Pinpoint the cell where the given text exists, returning its [x, y] midpoint coordinate. 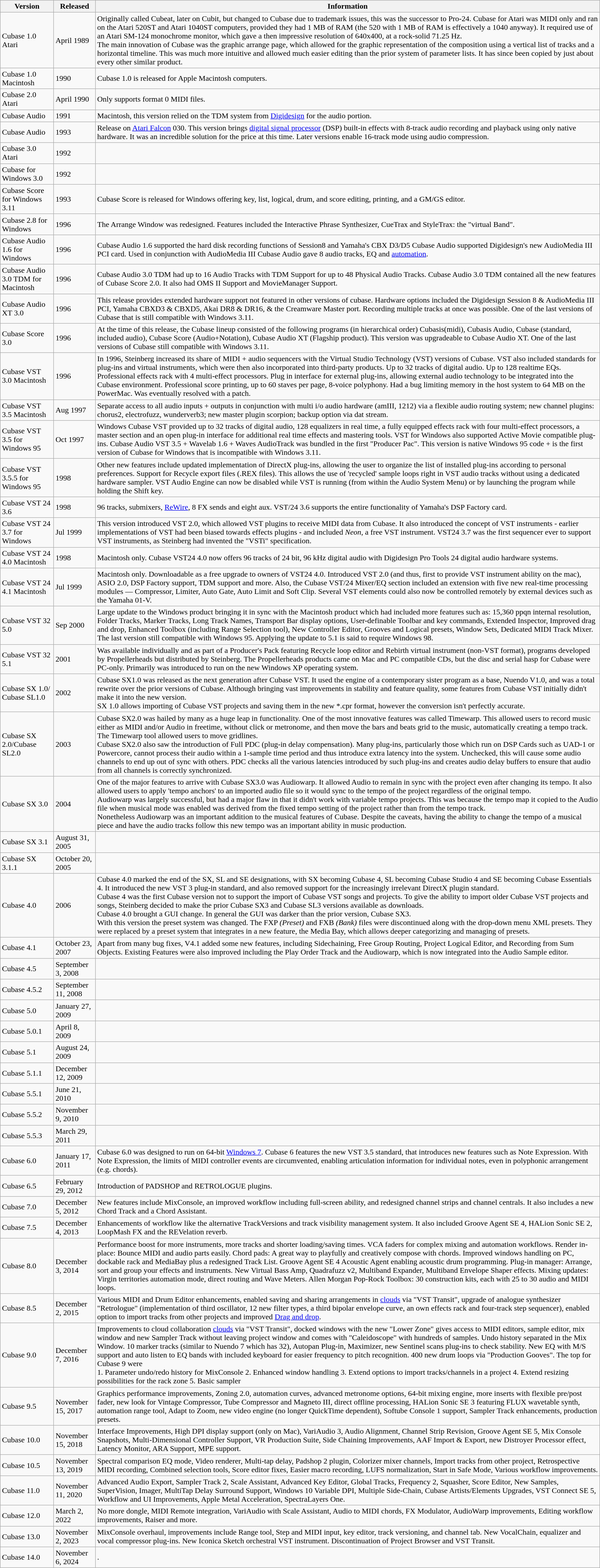
Cubase SX 1.0/ Cubase SL1.0 [27, 693]
2002 [75, 693]
Cubase 5.0 [27, 1010]
Cubase VST 3.5.5 for Windows 95 [27, 478]
October 23, 2007 [75, 948]
1991 [75, 116]
Cubase 5.5.3 [27, 1135]
January 17, 2011 [75, 1161]
Macintosh, this version relied on the TDM system from Digidesign for the audio portion. [348, 116]
Macintosh only. Cubase VST24 4.0 now offers 96 tracks of 24 bit, 96 kHz digital audio with Digidesign Pro Tools 24 digital audio hardware systems. [348, 558]
Cubase 11.0 [27, 1490]
November 6, 2024 [75, 1557]
Cubase VST 3.0 Macintosh [27, 376]
Cubase 12.0 [27, 1515]
September 3, 2008 [75, 969]
Cubase for Windows 3.0 [27, 174]
Cubase VST 3.5 for Windows 95 [27, 440]
Cubase 1.0 is released for Apple Macintosh computers. [348, 78]
December 3, 2014 [75, 1265]
Sep 2000 [75, 625]
Released [75, 6]
March 29, 2011 [75, 1135]
Cubase 5.5.1 [27, 1094]
Cubase 13.0 [27, 1537]
Cubase 3.0 Atari [27, 153]
August 24, 2009 [75, 1052]
Cubase 5.1.1 [27, 1073]
Cubase 2.0 Atari [27, 99]
Cubase SX 3.0 [27, 804]
Cubase Audio 3.0 TDM for Macintosh [27, 279]
March 2, 2022 [75, 1515]
November 13, 2019 [75, 1465]
December 12, 2009 [75, 1073]
August 31, 2005 [75, 842]
Cubase SX 3.1.1 [27, 863]
November 9, 2010 [75, 1115]
The Arrange Window was redesigned. Features included the Interactive Phrase Synthesizer, CueTrax and StyleTrax: the "virtual Band". [348, 224]
Cubase VST 3.5 Macintosh [27, 410]
April 1990 [75, 99]
Cubase VST 24 3.7 for Windows [27, 532]
Cubase 8.5 [27, 1308]
November 15, 2018 [75, 1440]
1990 [75, 78]
2006 [75, 905]
Cubase 7.5 [27, 1228]
Cubase Score 3.0 [27, 338]
Cubase VST 24 4.1 Macintosh [27, 587]
April 8, 2009 [75, 1031]
Cubase 10.0 [27, 1440]
96 tracks, submixers, ReWire, 8 FX sends and eight aux. VST/24 3.6 supports the entire functionality of Yamaha's DSP Factory card. [348, 507]
October 20, 2005 [75, 863]
Cubase 6.5 [27, 1186]
Cubase 4.0 [27, 905]
December 2, 2015 [75, 1308]
2001 [75, 659]
November 11, 2020 [75, 1490]
December 7, 2016 [75, 1355]
September 11, 2008 [75, 990]
February 29, 2012 [75, 1186]
June 21, 2010 [75, 1094]
Cubase SX 3.1 [27, 842]
Cubase 5.5.2 [27, 1115]
2004 [75, 804]
. [348, 1557]
Cubase 1.0 Macintosh [27, 78]
January 27, 2009 [75, 1010]
Cubase 5.1 [27, 1052]
Cubase VST 32 5.1 [27, 659]
Cubase SX 2.0/Cubase SL2.0 [27, 744]
Cubase 7.0 [27, 1206]
Cubase 9.5 [27, 1406]
Cubase VST 32 5.0 [27, 625]
Cubase 4.1 [27, 948]
Cubase 8.0 [27, 1265]
April 1989 [75, 40]
Cubase 2.8 for Windows [27, 224]
Oct 1997 [75, 440]
December 5, 2012 [75, 1206]
Cubase VST 24 4.0 Macintosh [27, 558]
Cubase 10.5 [27, 1465]
Only supports format 0 MIDI files. [348, 99]
Cubase 5.0.1 [27, 1031]
Aug 1997 [75, 410]
Cubase 14.0 [27, 1557]
Cubase 1.0 Atari [27, 40]
Cubase 4.5 [27, 969]
Cubase Audio XT 3.0 [27, 308]
Cubase Score is released for Windows offering key, list, logical, drum, and score editing, printing, and a GM/GS editor. [348, 199]
Version [27, 6]
Cubase Audio 1.6 for Windows [27, 249]
Cubase 4.5.2 [27, 990]
Information [348, 6]
November 15, 2017 [75, 1406]
Cubase Score for Windows 3.11 [27, 199]
Introduction of PADSHOP and RETROLOGUE plugins. [348, 1186]
November 2, 2023 [75, 1537]
Cubase 9.0 [27, 1355]
Cubase VST 24 3.6 [27, 507]
2003 [75, 744]
Cubase 6.0 [27, 1161]
December 4, 2013 [75, 1228]
